Output the (X, Y) coordinate of the center of the cell containing the given text.  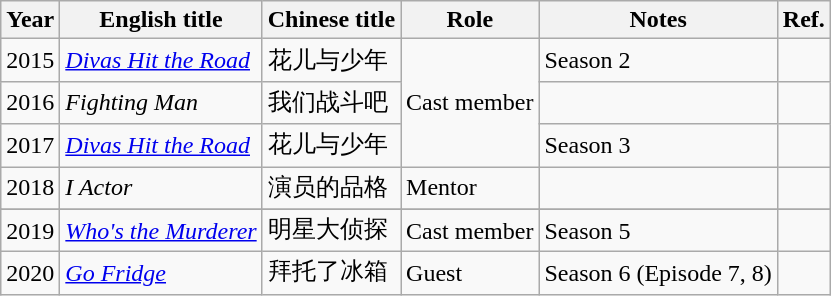
2015 (30, 60)
Role (470, 20)
2020 (30, 274)
Ref. (804, 20)
Chinese title (331, 20)
拜托了冰箱 (331, 274)
明星大侦探 (331, 230)
Season 2 (658, 60)
2017 (30, 146)
Mentor (470, 188)
Fighting Man (161, 102)
Guest (470, 274)
演员的品格 (331, 188)
2018 (30, 188)
Season 6 (Episode 7, 8) (658, 274)
Season 5 (658, 230)
I Actor (161, 188)
2016 (30, 102)
Go Fridge (161, 274)
我们战斗吧 (331, 102)
2019 (30, 230)
Who's the Murderer (161, 230)
Notes (658, 20)
Year (30, 20)
English title (161, 20)
Season 3 (658, 146)
